Scan for the cell matching the given text and deliver its (x, y) coordinate at center. 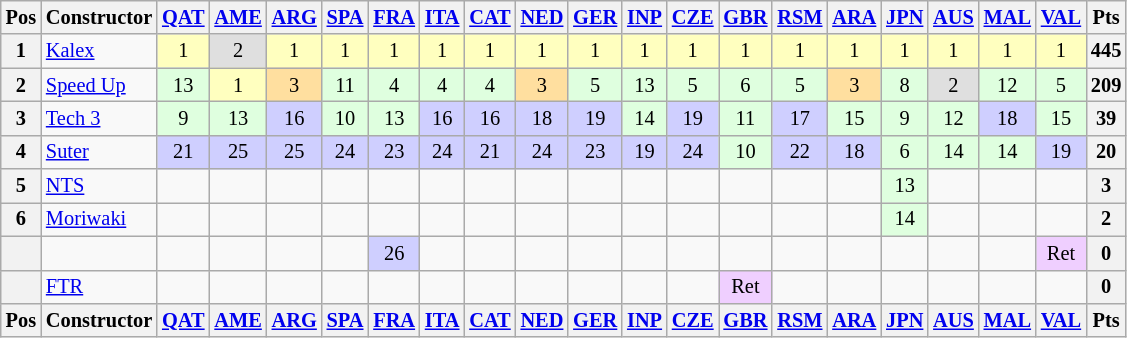
17 (800, 118)
Moriwaki (99, 219)
FTR (99, 287)
22 (800, 152)
39 (1106, 118)
445 (1106, 51)
Tech 3 (99, 118)
Speed Up (99, 85)
NTS (99, 186)
Suter (99, 152)
20 (1106, 152)
26 (394, 253)
8 (904, 85)
209 (1106, 85)
Kalex (99, 51)
